Determine the [x, y] coordinate at the center of the cell enclosing the given text.  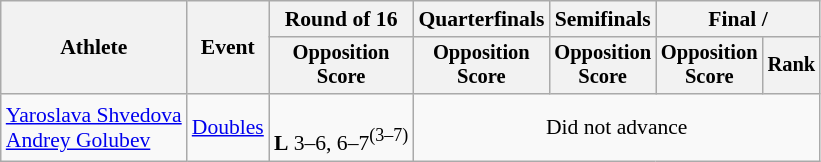
Quarterfinals [481, 19]
Final / [738, 19]
Athlete [94, 48]
Did not advance [616, 128]
Event [228, 48]
L 3–6, 6–7(3–7) [341, 128]
Rank [792, 66]
Semifinals [602, 19]
Doubles [228, 128]
Round of 16 [341, 19]
Yaroslava ShvedovaAndrey Golubev [94, 128]
